Determine the (x, y) coordinate at the center of the cell enclosing the given text.  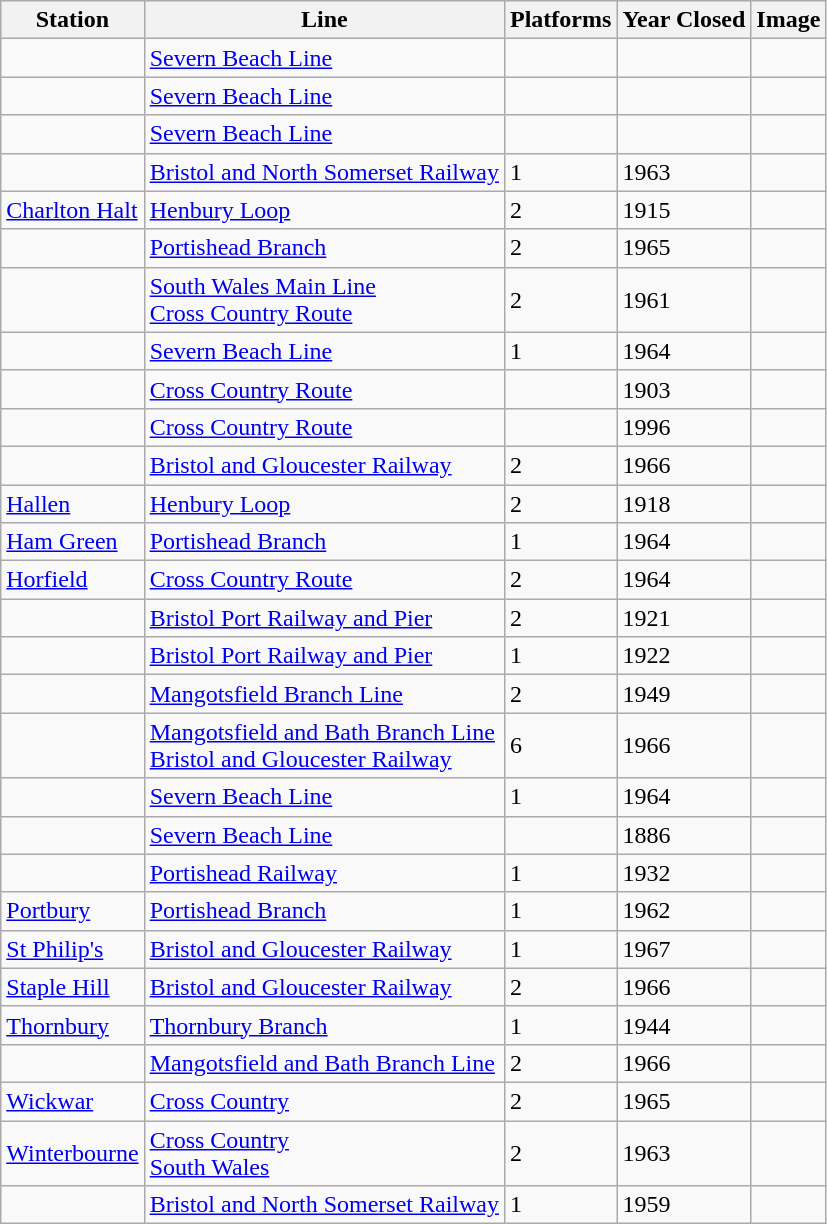
Ham Green (72, 542)
Horfield (72, 580)
1949 (684, 694)
Station (72, 20)
Hallen (72, 503)
Charlton Halt (72, 210)
1921 (684, 618)
Mangotsfield Branch Line (324, 694)
1903 (684, 389)
6 (560, 746)
1944 (684, 1025)
Portbury (72, 911)
Wickwar (72, 1101)
Cross CountrySouth Wales (324, 1152)
1922 (684, 656)
South Wales Main LineCross Country Route (324, 300)
Staple Hill (72, 987)
Year Closed (684, 20)
Mangotsfield and Bath Branch LineBristol and Gloucester Railway (324, 746)
Image (788, 20)
St Philip's (72, 949)
1996 (684, 427)
Platforms (560, 20)
Line (324, 20)
Cross Country (324, 1101)
1959 (684, 1205)
Thornbury (72, 1025)
1918 (684, 503)
Mangotsfield and Bath Branch Line (324, 1063)
Portishead Railway (324, 873)
1962 (684, 911)
Winterbourne (72, 1152)
1932 (684, 873)
1886 (684, 835)
1967 (684, 949)
1961 (684, 300)
1915 (684, 210)
Thornbury Branch (324, 1025)
